Scan for the cell matching the given text and deliver its [X, Y] coordinate at center. 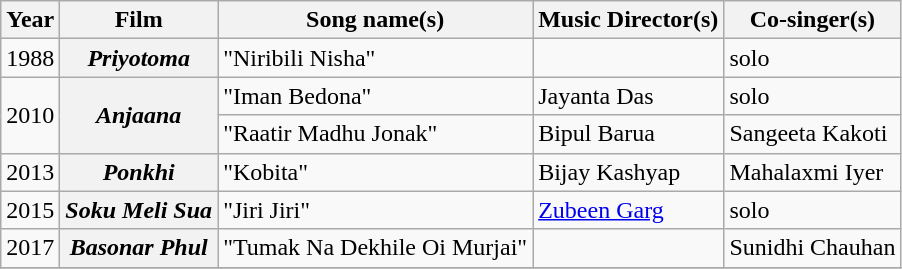
"Iman Bedona" [376, 96]
"Kobita" [376, 172]
Song name(s) [376, 20]
Bipul Barua [628, 134]
2013 [30, 172]
Jayanta Das [628, 96]
2010 [30, 115]
"Niribili Nisha" [376, 58]
Sunidhi Chauhan [812, 248]
Basonar Phul [139, 248]
2017 [30, 248]
Bijay Kashyap [628, 172]
1988 [30, 58]
Film [139, 20]
Co-singer(s) [812, 20]
"Jiri Jiri" [376, 210]
Sangeeta Kakoti [812, 134]
"Tumak Na Dekhile Oi Murjai" [376, 248]
Music Director(s) [628, 20]
Zubeen Garg [628, 210]
Ponkhi [139, 172]
Anjaana [139, 115]
Soku Meli Sua [139, 210]
Priyotoma [139, 58]
Year [30, 20]
Mahalaxmi Iyer [812, 172]
2015 [30, 210]
"Raatir Madhu Jonak" [376, 134]
